Scan for the cell matching the given text and deliver its [X, Y] coordinate at center. 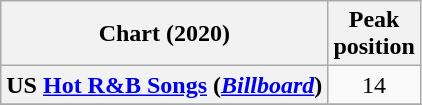
14 [374, 85]
US Hot R&B Songs (Billboard) [164, 85]
Peakposition [374, 34]
Chart (2020) [164, 34]
